Determine the (x, y) coordinate at the center of the cell enclosing the given text.  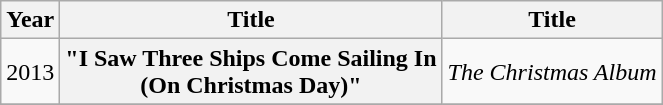
"I Saw Three Ships Come Sailing In(On Christmas Day)" (251, 72)
The Christmas Album (552, 72)
Year (30, 20)
2013 (30, 72)
